Scan for the cell matching the given text and deliver its [x, y] coordinate at center. 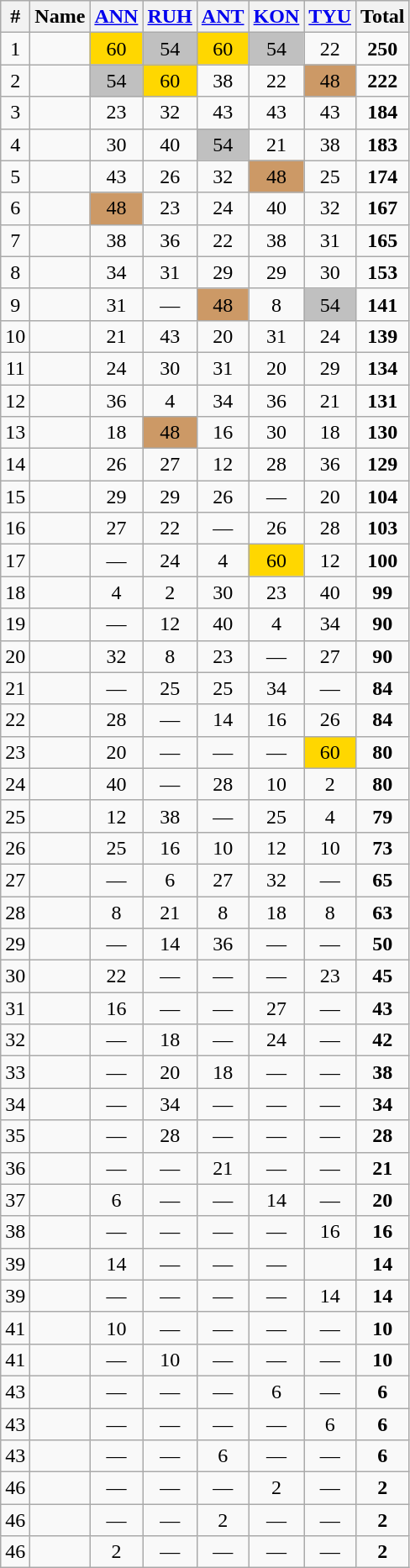
KON [276, 17]
153 [383, 272]
130 [383, 433]
1 [15, 49]
17 [15, 560]
79 [383, 816]
139 [383, 336]
165 [383, 240]
19 [15, 624]
99 [383, 592]
104 [383, 497]
65 [383, 880]
141 [383, 304]
9 [15, 304]
134 [383, 368]
50 [383, 944]
# [15, 17]
33 [15, 1072]
45 [383, 976]
ANN [116, 17]
Total [383, 17]
15 [15, 497]
183 [383, 145]
250 [383, 49]
ANT [223, 17]
11 [15, 368]
103 [383, 529]
222 [383, 81]
167 [383, 208]
100 [383, 560]
35 [15, 1136]
63 [383, 912]
Name [60, 17]
TYU [330, 17]
13 [15, 433]
174 [383, 176]
3 [15, 113]
73 [383, 848]
5 [15, 176]
184 [383, 113]
RUH [170, 17]
131 [383, 401]
42 [383, 1040]
129 [383, 465]
37 [15, 1200]
7 [15, 240]
